Provide the (x, y) coordinate of the cell's center where the given text is located.  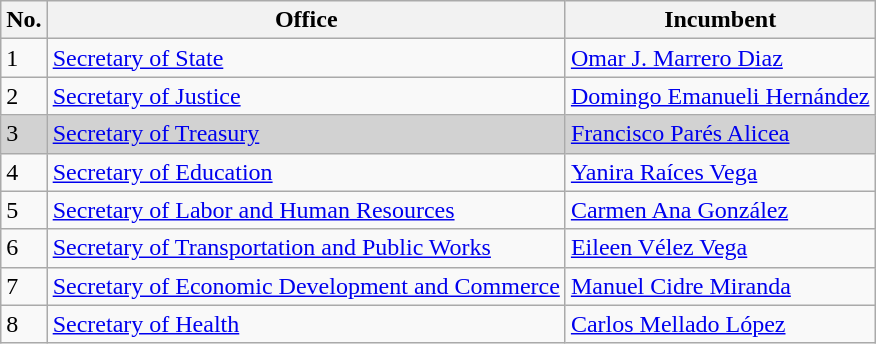
3 (24, 134)
Incumbent (720, 20)
4 (24, 172)
1 (24, 58)
Omar J. Marrero Diaz (720, 58)
8 (24, 324)
Secretary of Education (306, 172)
Domingo Emanueli Hernández (720, 96)
Secretary of Justice (306, 96)
Secretary of Transportation and Public Works (306, 248)
No. (24, 20)
Secretary of Economic Development and Commerce (306, 286)
5 (24, 210)
7 (24, 286)
Office (306, 20)
Yanira Raíces Vega (720, 172)
Carlos Mellado López (720, 324)
2 (24, 96)
Manuel Cidre Miranda (720, 286)
Secretary of Treasury (306, 134)
Carmen Ana González (720, 210)
Secretary of State (306, 58)
Francisco Parés Alicea (720, 134)
6 (24, 248)
Eileen Vélez Vega (720, 248)
Secretary of Health (306, 324)
Secretary of Labor and Human Resources (306, 210)
